Detect which cell encompasses the target text, then output its [X, Y] center coordinate. 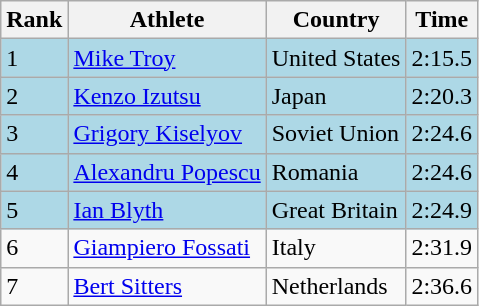
Rank [34, 20]
4 [34, 172]
2:20.3 [442, 96]
3 [34, 134]
Great Britain [336, 210]
6 [34, 248]
Romania [336, 172]
Soviet Union [336, 134]
1 [34, 58]
Bert Sitters [167, 286]
2:31.9 [442, 248]
2:36.6 [442, 286]
7 [34, 286]
Mike Troy [167, 58]
2:15.5 [442, 58]
Time [442, 20]
5 [34, 210]
Netherlands [336, 286]
Japan [336, 96]
2:24.9 [442, 210]
Country [336, 20]
2 [34, 96]
United States [336, 58]
Alexandru Popescu [167, 172]
Kenzo Izutsu [167, 96]
Giampiero Fossati [167, 248]
Ian Blyth [167, 210]
Italy [336, 248]
Athlete [167, 20]
Grigory Kiselyov [167, 134]
